Output the (x, y) coordinate of the center of the cell containing the given text.  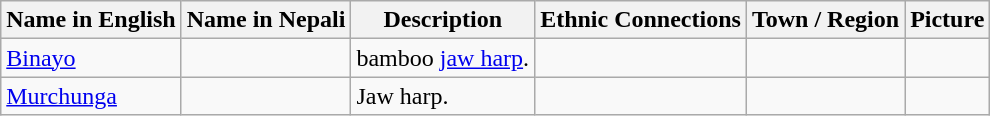
Town / Region (825, 20)
bamboo jaw harp. (443, 58)
Name in Nepali (266, 20)
Murchunga (91, 96)
Picture (948, 20)
Description (443, 20)
Binayo (91, 58)
Jaw harp. (443, 96)
Name in English (91, 20)
Ethnic Connections (641, 20)
